Return (X, Y) of the center of cell containing provided text 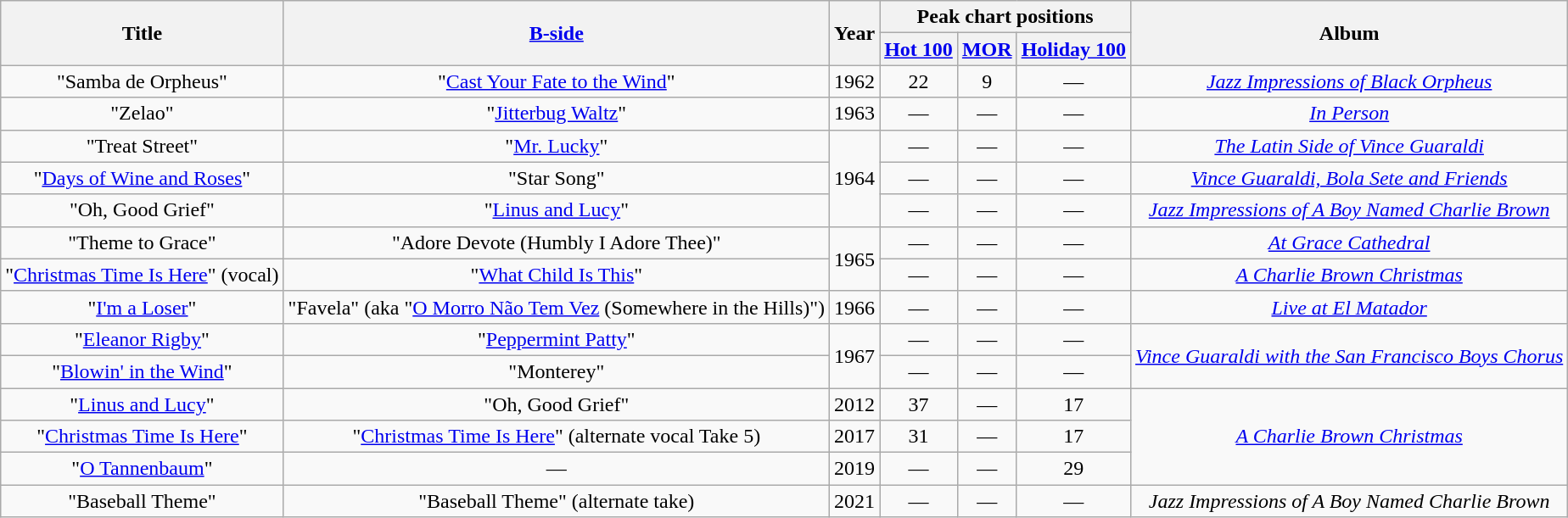
"Cast Your Fate to the Wind" (557, 81)
"Peppermint Patty" (557, 339)
"Favela" (aka "O Morro Não Tem Vez (Somewhere in the Hills)") (557, 307)
"Zelao" (143, 114)
Holiday 100 (1073, 49)
Jazz Impressions of Black Orpheus (1349, 81)
"Samba de Orpheus" (143, 81)
"Eleanor Rigby" (143, 339)
"Star Song" (557, 178)
"Mr. Lucky" (557, 146)
"Baseball Theme" (143, 501)
2021 (855, 501)
Live at El Matador (1349, 307)
MOR (987, 49)
2012 (855, 404)
"Treat Street" (143, 146)
9 (987, 81)
"Christmas Time Is Here" (vocal) (143, 275)
"Theme to Grace" (143, 242)
Year (855, 33)
Peak chart positions (1005, 17)
22 (919, 81)
In Person (1349, 114)
"Baseball Theme" (alternate take) (557, 501)
29 (1073, 469)
1967 (855, 355)
"I'm a Loser" (143, 307)
2019 (855, 469)
The Latin Side of Vince Guaraldi (1349, 146)
At Grace Cathedral (1349, 242)
"Jitterbug Waltz" (557, 114)
Vince Guaraldi, Bola Sete and Friends (1349, 178)
1966 (855, 307)
"Adore Devote (Humbly I Adore Thee)" (557, 242)
Hot 100 (919, 49)
1965 (855, 259)
"Blowin' in the Wind" (143, 371)
Title (143, 33)
2017 (855, 437)
"Days of Wine and Roses" (143, 178)
"Monterey" (557, 371)
"Christmas Time Is Here" (143, 437)
1964 (855, 178)
B-side (557, 33)
Album (1349, 33)
"Christmas Time Is Here" (alternate vocal Take 5) (557, 437)
31 (919, 437)
1962 (855, 81)
"O Tannenbaum" (143, 469)
37 (919, 404)
1963 (855, 114)
Vince Guaraldi with the San Francisco Boys Chorus (1349, 355)
"What Child Is This" (557, 275)
